Pinpoint the cell where the given text exists, returning its [X, Y] midpoint coordinate. 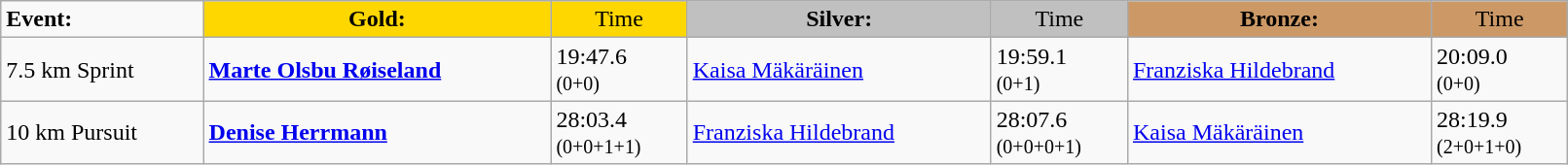
7.5 km Sprint [102, 70]
Marte Olsbu Røiseland [378, 70]
28:19.9(2+0+1+0) [1499, 132]
Event: [102, 19]
Bronze: [1279, 19]
Gold: [378, 19]
28:03.4(0+0+1+1) [619, 132]
Denise Herrmann [378, 132]
19:59.1(0+1) [1059, 70]
Silver: [839, 19]
10 km Pursuit [102, 132]
20:09.0(0+0) [1499, 70]
19:47.6(0+0) [619, 70]
28:07.6(0+0+0+1) [1059, 132]
